From the cell containing the given text, extract its center point as [X, Y] coordinate. 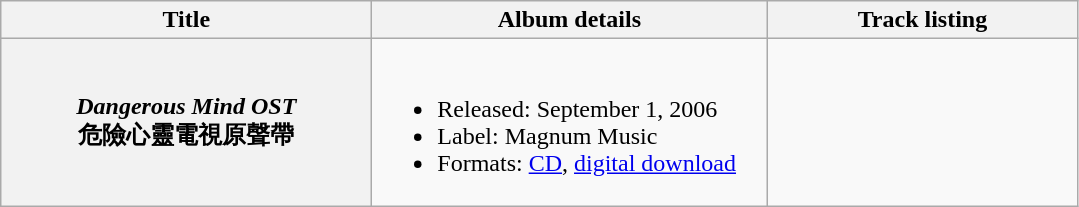
Released: September 1, 2006Label: Magnum MusicFormats: CD, digital download [570, 122]
Track listing [922, 20]
Album details [570, 20]
Dangerous Mind OST 危險心靈電視原聲帶 [186, 122]
Title [186, 20]
